From the cell containing the given text, extract its center point as (x, y) coordinate. 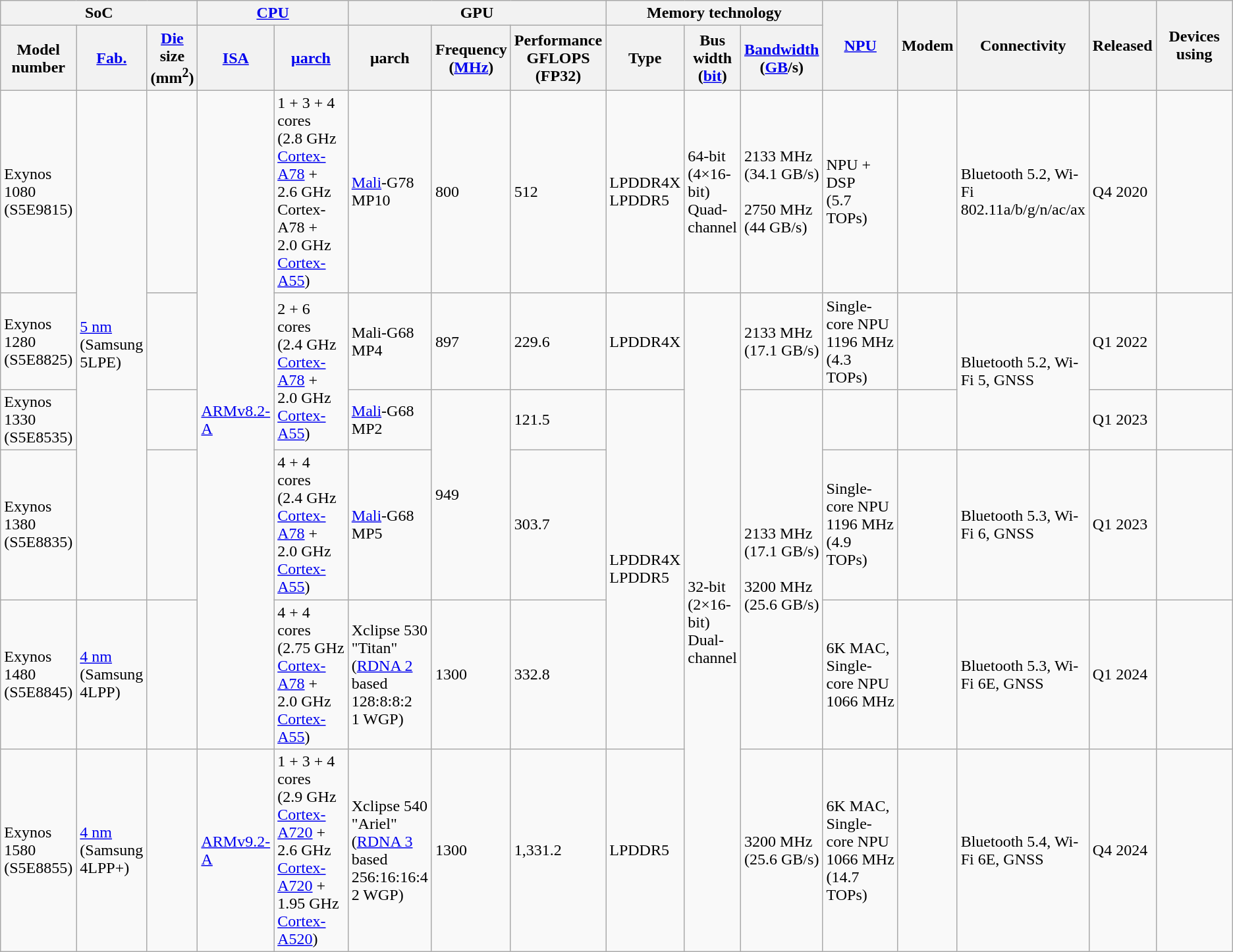
1 + 3 + 4 cores (2.8 GHz Cortex-A78 + 2.6 GHz Cortex-A78 + 2.0 GHz Cortex-A55) (311, 192)
2133 MHz (17.1 GB/s) (782, 341)
Single-core NPU 1196 MHz(4.3 TOPs) (860, 341)
ISA (236, 58)
6K MAC, Single-core NPU 1066 MHz(14.7 TOPs) (860, 851)
3200 MHz (25.6 GB/s) (782, 851)
GPU (477, 13)
4 + 4 cores (2.4 GHz Cortex-A78 + 2.0 GHz Cortex-A55) (311, 525)
CPU (273, 13)
1 + 3 + 4 cores (2.9 GHz Cortex-A720 + 2.6 GHz Cortex-A720 + 1.95 GHz Cortex-A520) (311, 851)
4 nm (Samsung 4LPP) (112, 674)
32-bit (2×16-bit) Dual-channel (713, 622)
Xclipse 530 "Titan" (RDNA 2 based128:8:8:21 WGP) (390, 674)
Q4 2020 (1122, 192)
ARMv9.2-A (236, 851)
2133 MHz (34.1 GB/s)2750 MHz (44 GB/s) (782, 192)
512 (558, 192)
Bluetooth 5.3, Wi-Fi 6, GNSS (1023, 525)
5 nm (Samsung 5LPE) (112, 345)
Bluetooth 5.2, Wi-Fi 5, GNSS (1023, 371)
Exynos 1380 (S5E8835) (38, 525)
Released (1122, 46)
Devices using (1194, 46)
Performance GFLOPS (FP32) (558, 58)
LPDDR5 (645, 851)
Bluetooth 5.2, Wi-Fi 802.11a/b/g/n/ac/ax (1023, 192)
2 + 6 cores (2.4 GHz Cortex-A78 + 2.0 GHz Cortex-A55) (311, 371)
229.6 (558, 341)
Mali-G68 MP5 (390, 525)
Single-core NPU 1196 MHz(4.9 TOPs) (860, 525)
Fab. (112, 58)
4 + 4 cores (2.75 GHz Cortex-A78 + 2.0 GHz Cortex-A55) (311, 674)
Die size (mm2) (173, 58)
NPU + DSP(5.7 TOPs) (860, 192)
Modem (927, 46)
Xclipse 540 "Ariel" (RDNA 3 based256:16:16:42 WGP) (390, 851)
4 nm (Samsung 4LPP+) (112, 851)
6K MAC, Single-core NPU 1066 MHz (860, 674)
Exynos 1580 (S5E8855) (38, 851)
LPDDR4X (645, 341)
64-bit (4×16-bit) Quad-channel (713, 192)
Mali-G68 MP2 (390, 419)
897 (471, 341)
Q1 2022 (1122, 341)
Memory technology (714, 13)
SoC (99, 13)
Bus width (bit) (713, 58)
Mali-G78 MP10 (390, 192)
Type (645, 58)
949 (471, 494)
2133 MHz (17.1 GB/s)3200 MHz (25.6 GB/s) (782, 569)
Exynos 1080 (S5E9815) (38, 192)
121.5 (558, 419)
Q4 2024 (1122, 851)
332.8 (558, 674)
Bluetooth 5.4, Wi-Fi 6E, GNSS (1023, 851)
Bluetooth 5.3, Wi-Fi 6E, GNSS (1023, 674)
Connectivity (1023, 46)
Exynos 1480 (S5E8845) (38, 674)
800 (471, 192)
Mali-G68 MP4 (390, 341)
Exynos 1330 (S5E8535) (38, 419)
Q1 2024 (1122, 674)
Frequency (MHz) (471, 58)
1,331.2 (558, 851)
ARMv8.2-A (236, 419)
303.7 (558, 525)
NPU (860, 46)
Exynos 1280 (S5E8825) (38, 341)
Model number (38, 58)
Bandwidth (GB/s) (782, 58)
